Pinpoint the cell where the given text exists, returning its (X, Y) midpoint coordinate. 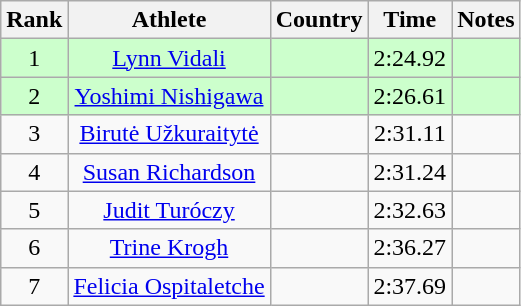
Trine Krogh (169, 248)
3 (34, 134)
1 (34, 58)
2:31.11 (410, 134)
2 (34, 96)
2:32.63 (410, 210)
2:26.61 (410, 96)
Birutė Užkuraitytė (169, 134)
Notes (486, 20)
2:37.69 (410, 286)
2:36.27 (410, 248)
Yoshimi Nishigawa (169, 96)
Judit Turóczy (169, 210)
2:24.92 (410, 58)
Lynn Vidali (169, 58)
Athlete (169, 20)
7 (34, 286)
6 (34, 248)
5 (34, 210)
Rank (34, 20)
Felicia Ospitaletche (169, 286)
2:31.24 (410, 172)
Country (319, 20)
Time (410, 20)
4 (34, 172)
Susan Richardson (169, 172)
